Find where the given text appears and provide that cell's center as [X, Y] coordinate. 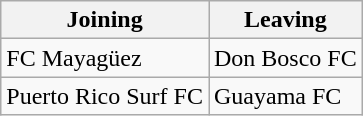
Leaving [285, 20]
FC Mayagüez [105, 58]
Puerto Rico Surf FC [105, 96]
Joining [105, 20]
Guayama FC [285, 96]
Don Bosco FC [285, 58]
